Capture the cell that displays the provided text and extract its [x, y] central coordinate. 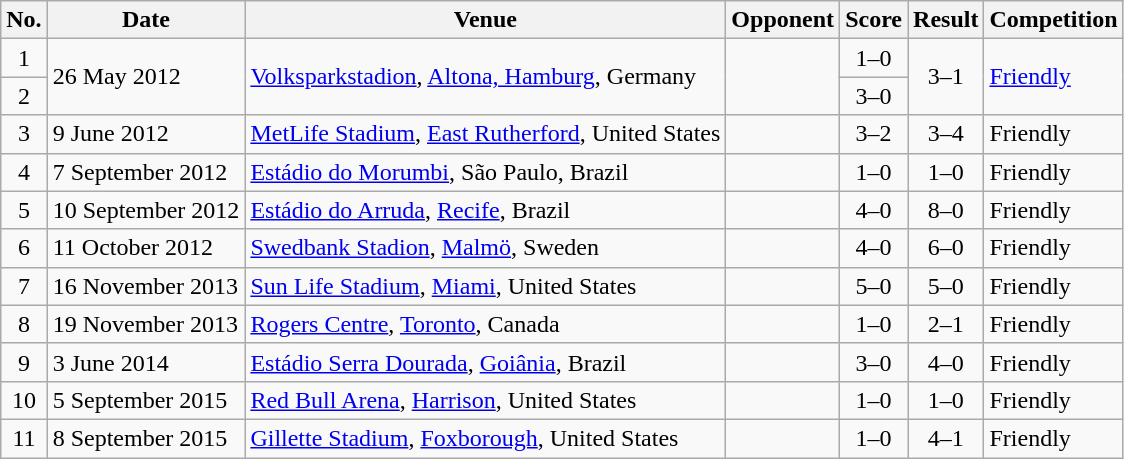
Venue [486, 20]
Gillette Stadium, Foxborough, United States [486, 438]
8–0 [946, 210]
2–1 [946, 324]
4 [24, 172]
Estádio do Arruda, Recife, Brazil [486, 210]
9 [24, 362]
MetLife Stadium, East Rutherford, United States [486, 134]
Sun Life Stadium, Miami, United States [486, 286]
5 [24, 210]
11 October 2012 [146, 248]
Rogers Centre, Toronto, Canada [486, 324]
5 September 2015 [146, 400]
3 [24, 134]
9 June 2012 [146, 134]
6–0 [946, 248]
2 [24, 96]
26 May 2012 [146, 77]
Opponent [783, 20]
7 [24, 286]
3–2 [874, 134]
3–4 [946, 134]
Volksparkstadion, Altona, Hamburg, Germany [486, 77]
1 [24, 58]
3 June 2014 [146, 362]
7 September 2012 [146, 172]
16 November 2013 [146, 286]
No. [24, 20]
Estádio Serra Dourada, Goiânia, Brazil [486, 362]
8 September 2015 [146, 438]
Score [874, 20]
6 [24, 248]
Swedbank Stadion, Malmö, Sweden [486, 248]
Result [946, 20]
Estádio do Morumbi, São Paulo, Brazil [486, 172]
10 [24, 400]
19 November 2013 [146, 324]
8 [24, 324]
11 [24, 438]
Competition [1054, 20]
Date [146, 20]
Red Bull Arena, Harrison, United States [486, 400]
3–1 [946, 77]
4–1 [946, 438]
10 September 2012 [146, 210]
